From the cell containing the given text, extract its center point as (x, y) coordinate. 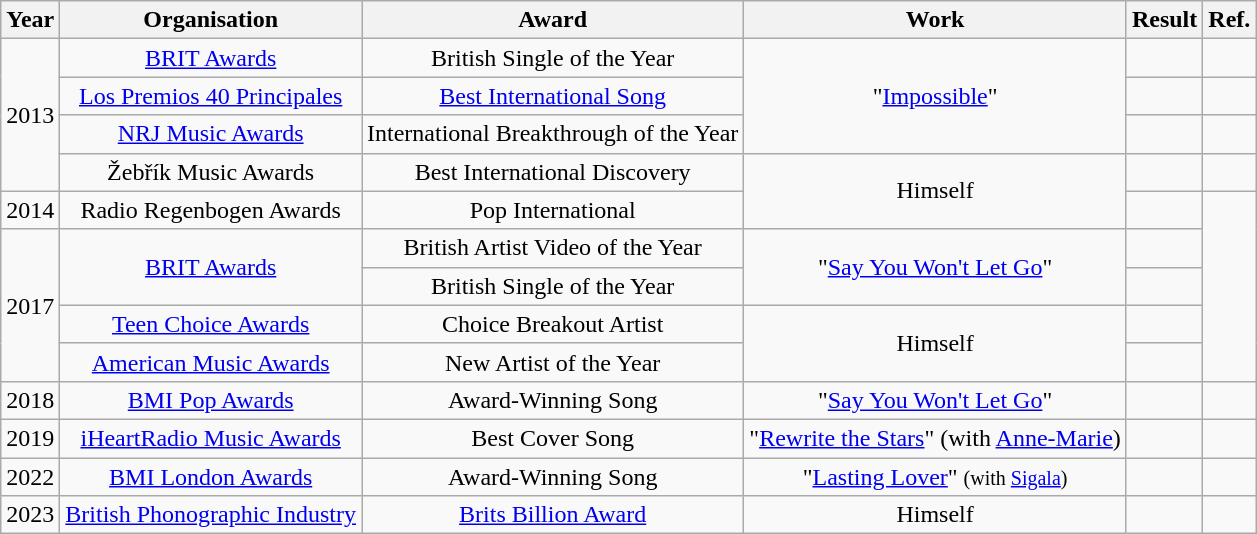
Pop International (553, 210)
Best International Song (553, 96)
iHeartRadio Music Awards (211, 438)
International Breakthrough of the Year (553, 134)
"Lasting Lover" (with Sigala) (936, 477)
Work (936, 20)
2013 (30, 115)
2019 (30, 438)
NRJ Music Awards (211, 134)
Organisation (211, 20)
British Artist Video of the Year (553, 248)
Teen Choice Awards (211, 324)
Radio Regenbogen Awards (211, 210)
2023 (30, 515)
Year (30, 20)
Best Cover Song (553, 438)
2022 (30, 477)
Best International Discovery (553, 172)
Los Premios 40 Principales (211, 96)
Result (1164, 20)
2018 (30, 400)
"Impossible" (936, 96)
Brits Billion Award (553, 515)
New Artist of the Year (553, 362)
BMI Pop Awards (211, 400)
BMI London Awards (211, 477)
Žebřík Music Awards (211, 172)
Ref. (1230, 20)
British Phonographic Industry (211, 515)
2014 (30, 210)
2017 (30, 305)
Award (553, 20)
"Rewrite the Stars" (with Anne-Marie) (936, 438)
American Music Awards (211, 362)
Choice Breakout Artist (553, 324)
